Output the (x, y) coordinate of the center of the cell containing the given text.  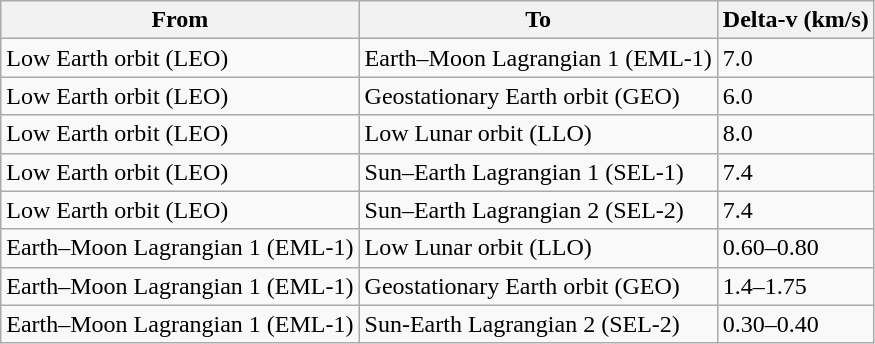
Sun–Earth Lagrangian 2 (SEL-2) (538, 210)
Delta-v (km/s) (796, 20)
Sun-Earth Lagrangian 2 (SEL-2) (538, 324)
0.60–0.80 (796, 248)
0.30–0.40 (796, 324)
From (180, 20)
To (538, 20)
1.4–1.75 (796, 286)
7.0 (796, 58)
8.0 (796, 134)
Sun–Earth Lagrangian 1 (SEL-1) (538, 172)
6.0 (796, 96)
